Scan for the cell matching the given text and deliver its [X, Y] coordinate at center. 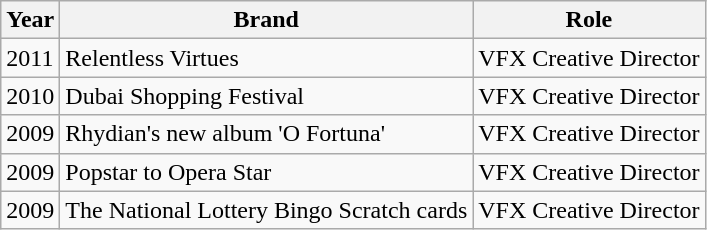
Relentless Virtues [266, 58]
Rhydian's new album 'O Fortuna' [266, 134]
2010 [30, 96]
Role [589, 20]
2011 [30, 58]
Brand [266, 20]
Dubai Shopping Festival [266, 96]
Year [30, 20]
The National Lottery Bingo Scratch cards [266, 210]
Popstar to Opera Star [266, 172]
